Detect which cell encompasses the target text, then output its [X, Y] center coordinate. 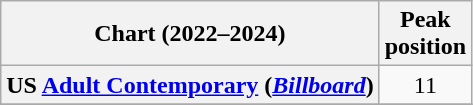
Peakposition [425, 34]
Chart (2022–2024) [190, 34]
11 [425, 85]
US Adult Contemporary (Billboard) [190, 85]
